Locate the cell with the specified text and output its [X, Y] center coordinate. 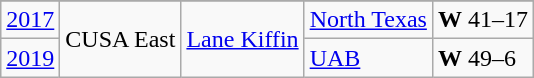
W 41–17 [482, 20]
North Texas [368, 20]
CUSA East [120, 39]
2019 [30, 58]
UAB [368, 58]
W 49–6 [482, 58]
Lane Kiffin [242, 39]
2017 [30, 20]
